Determine the (X, Y) coordinate at the center of the cell enclosing the given text.  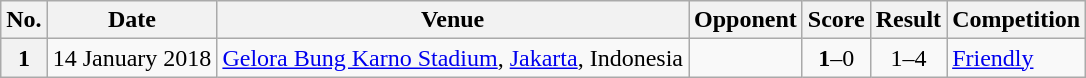
1 (24, 58)
Gelora Bung Karno Stadium, Jakarta, Indonesia (453, 58)
14 January 2018 (132, 58)
Venue (453, 20)
1–4 (908, 58)
Competition (1016, 20)
Score (836, 20)
Result (908, 20)
Friendly (1016, 58)
1–0 (836, 58)
No. (24, 20)
Date (132, 20)
Opponent (745, 20)
